Find where the given text appears and provide that cell's center as [X, Y] coordinate. 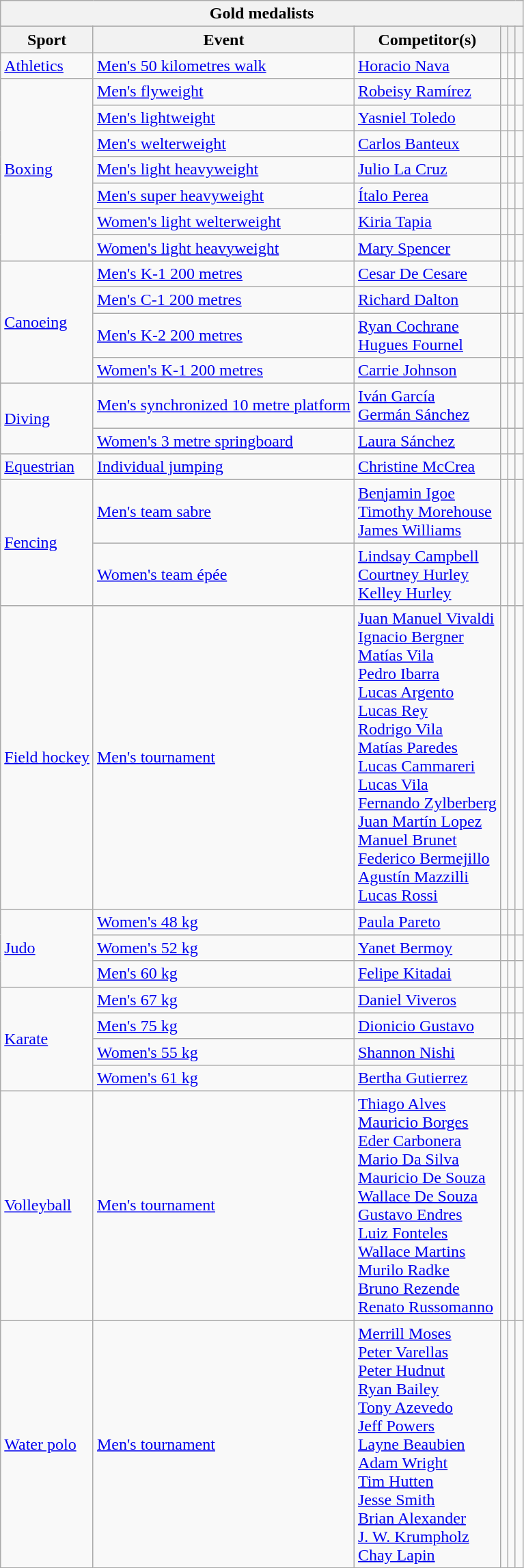
Ryan CochraneHugues Fournel [427, 335]
Boxing [47, 170]
Field hockey [47, 758]
Event [223, 40]
Women's light heavyweight [223, 248]
Men's 60 kg [223, 974]
Men's lightweight [223, 118]
Dionicio Gustavo [427, 1026]
Men's K-1 200 metres [223, 274]
Water polo [47, 1444]
Women's light welterweight [223, 222]
Men's super heavyweight [223, 196]
Canoeing [47, 321]
Women's 48 kg [223, 922]
Competitor(s) [427, 40]
Lindsay CampbellCourtney HurleyKelley Hurley [427, 574]
Diving [47, 418]
Men's 67 kg [223, 1000]
Women's 52 kg [223, 948]
Julio La Cruz [427, 170]
Richard Dalton [427, 300]
Mary Spencer [427, 248]
Equestrian [47, 467]
Carrie Johnson [427, 371]
Kiria Tapia [427, 222]
Laura Sánchez [427, 441]
Daniel Viveros [427, 1000]
Men's 75 kg [223, 1026]
Fencing [47, 543]
Cesar De Cesare [427, 274]
Felipe Kitadai [427, 974]
Carlos Banteux [427, 144]
Men's K-2 200 metres [223, 335]
Women's K-1 200 metres [223, 371]
Athletics [47, 66]
Women's 55 kg [223, 1052]
Iván GarcíaGermán Sánchez [427, 406]
Shannon Nishi [427, 1052]
Men's flyweight [223, 92]
Men's light heavyweight [223, 170]
Individual jumping [223, 467]
Men's synchronized 10 metre platform [223, 406]
Yanet Bermoy [427, 948]
Judo [47, 948]
Karate [47, 1039]
Men's C-1 200 metres [223, 300]
Men's 50 kilometres walk [223, 66]
Bertha Gutierrez [427, 1078]
Men's team sabre [223, 511]
Volleyball [47, 1205]
Paula Pareto [427, 922]
Horacio Nava [427, 66]
Gold medalists [262, 14]
Ítalo Perea [427, 196]
Yasniel Toledo [427, 118]
Women's 3 metre springboard [223, 441]
Women's 61 kg [223, 1078]
Men's welterweight [223, 144]
Robeisy Ramírez [427, 92]
Sport [47, 40]
Christine McCrea [427, 467]
Women's team épée [223, 574]
Benjamin IgoeTimothy MorehouseJames Williams [427, 511]
